For the text-containing cell, return its midpoint in (x, y) coordinate format. 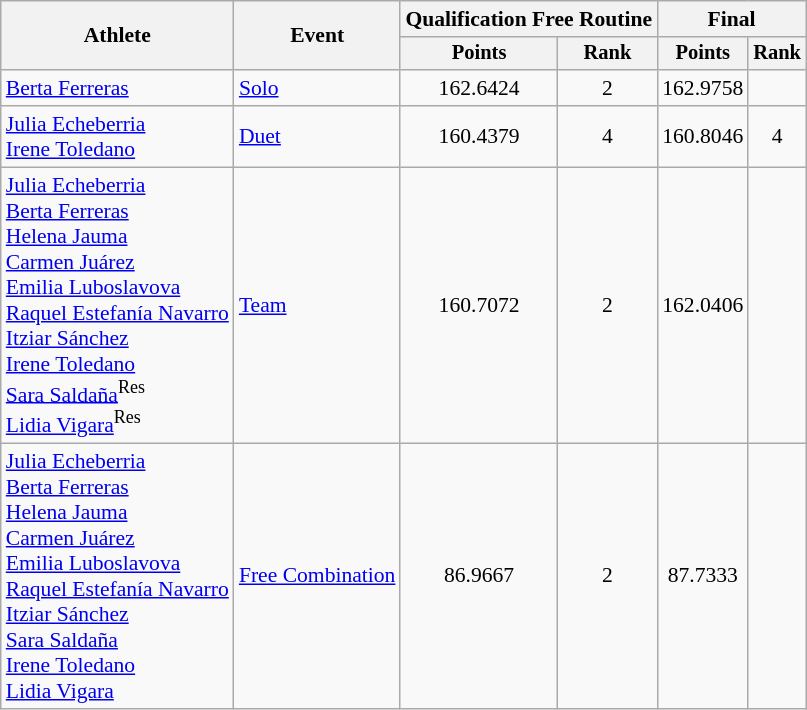
86.9667 (478, 576)
162.9758 (702, 88)
Final (732, 19)
87.7333 (702, 576)
Team (318, 306)
Qualification Free Routine (528, 19)
160.4379 (478, 136)
Solo (318, 88)
Julia Echeberria Irene Toledano (118, 136)
160.7072 (478, 306)
Free Combination (318, 576)
Athlete (118, 36)
160.8046 (702, 136)
162.6424 (478, 88)
162.0406 (702, 306)
Event (318, 36)
Berta Ferreras (118, 88)
Duet (318, 136)
